Provide the (X, Y) coordinate of the cell's center where the given text is located.  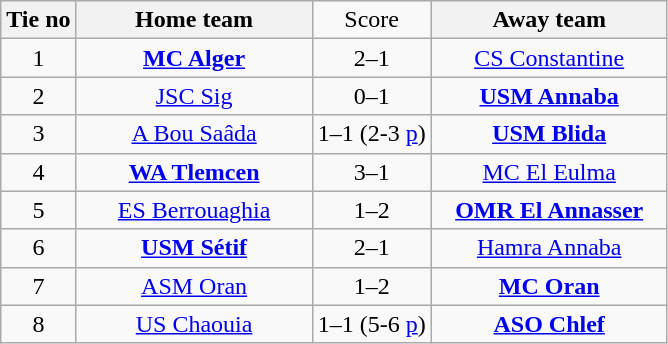
MC Alger (194, 58)
WA Tlemcen (194, 172)
4 (38, 172)
USM Blida (549, 134)
1–1 (2-3 p) (372, 134)
MC El Eulma (549, 172)
1 (38, 58)
OMR El Annasser (549, 210)
2 (38, 96)
USM Sétif (194, 248)
MC Oran (549, 286)
0–1 (372, 96)
6 (38, 248)
US Chaouia (194, 324)
Score (372, 20)
8 (38, 324)
JSC Sig (194, 96)
Home team (194, 20)
3 (38, 134)
CS Constantine (549, 58)
Away team (549, 20)
3–1 (372, 172)
7 (38, 286)
ASO Chlef (549, 324)
ASM Oran (194, 286)
USM Annaba (549, 96)
ES Berrouaghia (194, 210)
5 (38, 210)
1–1 (5-6 p) (372, 324)
Hamra Annaba (549, 248)
A Bou Saâda (194, 134)
Tie no (38, 20)
